Provide the (X, Y) coordinate of the cell's center where the given text is located.  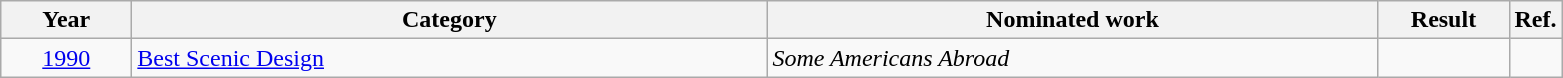
Ref. (1536, 20)
1990 (66, 58)
Year (66, 20)
Some Americans Abroad (1072, 58)
Category (450, 20)
Best Scenic Design (450, 58)
Result (1444, 20)
Nominated work (1072, 20)
